Return (x, y) of the center of cell containing provided text 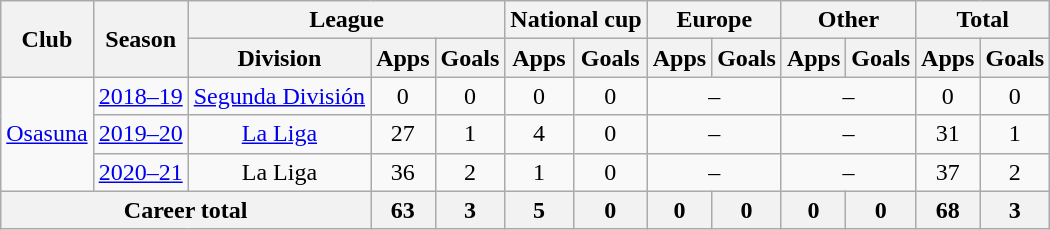
Segunda División (279, 96)
2018–19 (140, 96)
31 (948, 134)
2019–20 (140, 134)
Osasuna (47, 134)
36 (403, 172)
68 (948, 210)
National cup (576, 20)
2020–21 (140, 172)
37 (948, 172)
63 (403, 210)
4 (539, 134)
Division (279, 58)
27 (403, 134)
Other (848, 20)
League (346, 20)
Club (47, 39)
Europe (714, 20)
Career total (186, 210)
5 (539, 210)
Season (140, 39)
Total (983, 20)
